Return (X, Y) of the center of cell containing provided text 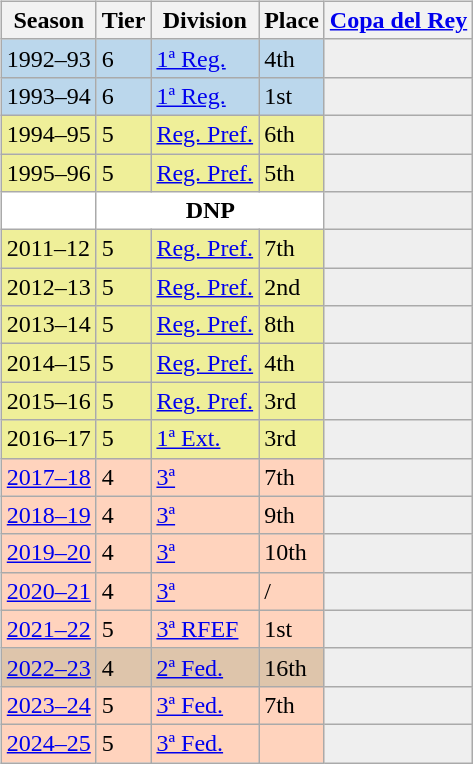
Division (205, 20)
2nd (292, 287)
2018–19 (48, 515)
2024–25 (48, 743)
2012–13 (48, 287)
5th (292, 173)
1993–94 (48, 96)
2013–14 (48, 325)
9th (292, 515)
2020–21 (48, 591)
2015–16 (48, 401)
Copa del Rey (398, 20)
10th (292, 553)
2016–17 (48, 439)
2022–23 (48, 667)
16th (292, 667)
1994–95 (48, 134)
2014–15 (48, 363)
8th (292, 325)
2011–12 (48, 249)
1992–93 (48, 58)
2023–24 (48, 705)
3ª RFEF (205, 629)
Tier (124, 20)
2019–20 (48, 553)
Place (292, 20)
Season (48, 20)
6th (292, 134)
2017–18 (48, 477)
1ª Ext. (205, 439)
/ (292, 591)
1995–96 (48, 173)
DNP (210, 211)
2021–22 (48, 629)
2ª Fed. (205, 667)
